Return the (X, Y) coordinate for the center point of the cell that contains the specified text.  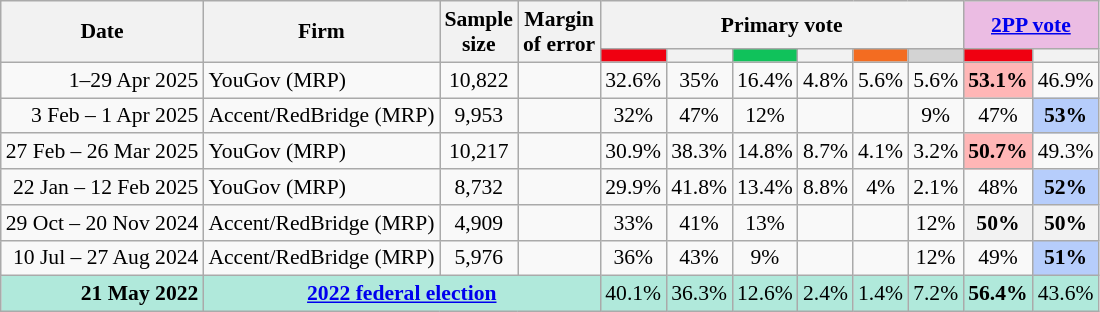
2.1% (936, 187)
51% (1066, 258)
27 Feb – 26 Mar 2025 (102, 152)
16.4% (765, 80)
53% (1066, 116)
21 May 2022 (102, 294)
8.8% (826, 187)
Marginof error (559, 32)
14.8% (765, 152)
10 Jul – 27 Aug 2024 (102, 258)
41.8% (699, 187)
32.6% (633, 80)
52% (1066, 187)
2022 federal election (402, 294)
10,822 (479, 80)
56.4% (998, 294)
40.1% (633, 294)
43.6% (1066, 294)
2.4% (826, 294)
32% (633, 116)
4% (880, 187)
48% (998, 187)
7.2% (936, 294)
3.2% (936, 152)
4.1% (880, 152)
9,953 (479, 116)
50.7% (998, 152)
Primary vote (782, 25)
8.7% (826, 152)
36.3% (699, 294)
Date (102, 32)
43% (699, 258)
3 Feb – 1 Apr 2025 (102, 116)
13% (765, 223)
Samplesize (479, 32)
46.9% (1066, 80)
2PP vote (1030, 25)
12.6% (765, 294)
8,732 (479, 187)
38.3% (699, 152)
49.3% (1066, 152)
4.8% (826, 80)
30.9% (633, 152)
29.9% (633, 187)
4,909 (479, 223)
10,217 (479, 152)
22 Jan – 12 Feb 2025 (102, 187)
13.4% (765, 187)
53.1% (998, 80)
29 Oct – 20 Nov 2024 (102, 223)
Firm (321, 32)
49% (998, 258)
1–29 Apr 2025 (102, 80)
1.4% (880, 294)
41% (699, 223)
5,976 (479, 258)
36% (633, 258)
35% (699, 80)
33% (633, 223)
